Extract the (x, y) coordinate from the center of the cell holding the provided text.  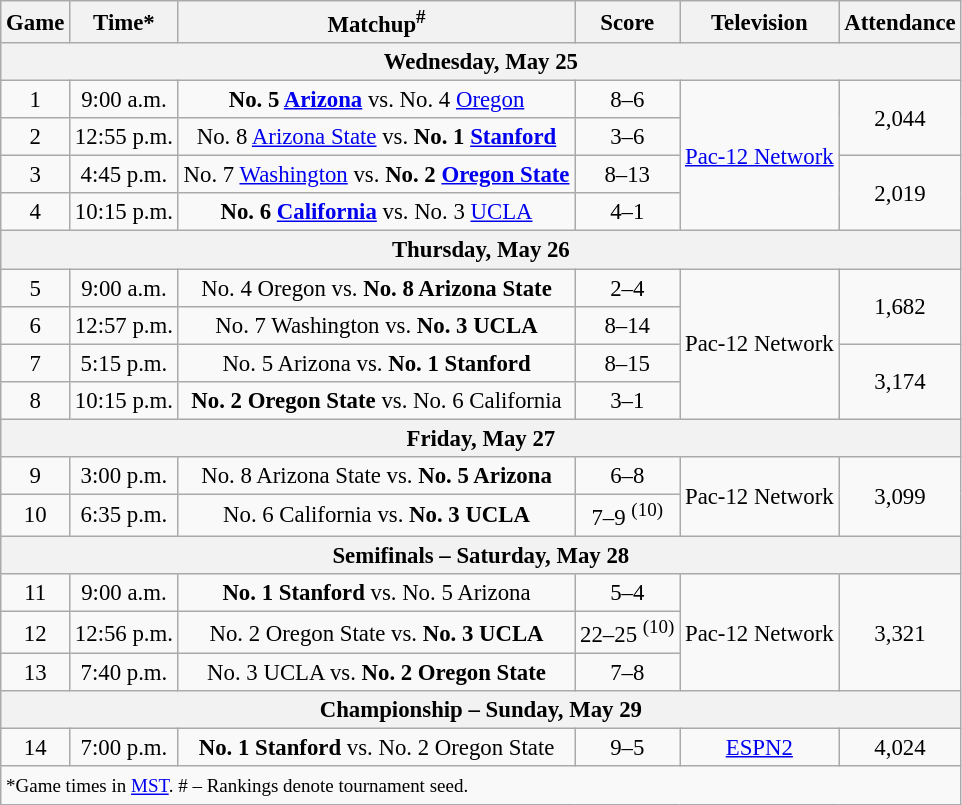
22–25 (10) (628, 633)
3,321 (900, 632)
6–8 (628, 476)
9 (36, 476)
8–15 (628, 363)
7–9 (10) (628, 515)
Attendance (900, 22)
Semifinals – Saturday, May 28 (481, 555)
3–6 (628, 137)
Score (628, 22)
No. 1 Stanford vs. No. 5 Arizona (376, 593)
8 (36, 400)
5 (36, 288)
Wednesday, May 25 (481, 62)
14 (36, 748)
2,044 (900, 118)
Television (760, 22)
8–14 (628, 325)
13 (36, 673)
7 (36, 363)
2 (36, 137)
4,024 (900, 748)
No. 4 Oregon vs. No. 8 Arizona State (376, 288)
No. 3 UCLA vs. No. 2 Oregon State (376, 673)
Game (36, 22)
7–8 (628, 673)
Matchup# (376, 22)
5:15 p.m. (124, 363)
3–1 (628, 400)
3,099 (900, 497)
12:56 p.m. (124, 633)
7:40 p.m. (124, 673)
Thursday, May 26 (481, 250)
No. 5 Arizona vs. No. 4 Oregon (376, 100)
Time* (124, 22)
12 (36, 633)
No. 8 Arizona State vs. No. 5 Arizona (376, 476)
8–13 (628, 175)
9–5 (628, 748)
Championship – Sunday, May 29 (481, 710)
4–1 (628, 213)
3 (36, 175)
11 (36, 593)
3:00 p.m. (124, 476)
No. 7 Washington vs. No. 2 Oregon State (376, 175)
6 (36, 325)
8–6 (628, 100)
No. 7 Washington vs. No. 3 UCLA (376, 325)
4 (36, 213)
4:45 p.m. (124, 175)
1 (36, 100)
*Game times in MST. # – Rankings denote tournament seed. (481, 786)
7:00 p.m. (124, 748)
5–4 (628, 593)
12:57 p.m. (124, 325)
1,682 (900, 306)
No. 2 Oregon State vs. No. 3 UCLA (376, 633)
3,174 (900, 382)
12:55 p.m. (124, 137)
6:35 p.m. (124, 515)
No. 8 Arizona State vs. No. 1 Stanford (376, 137)
No. 1 Stanford vs. No. 2 Oregon State (376, 748)
10 (36, 515)
No. 2 Oregon State vs. No. 6 California (376, 400)
Friday, May 27 (481, 438)
2–4 (628, 288)
No. 5 Arizona vs. No. 1 Stanford (376, 363)
ESPN2 (760, 748)
2,019 (900, 194)
